Scan for the cell matching the given text and deliver its (x, y) coordinate at center. 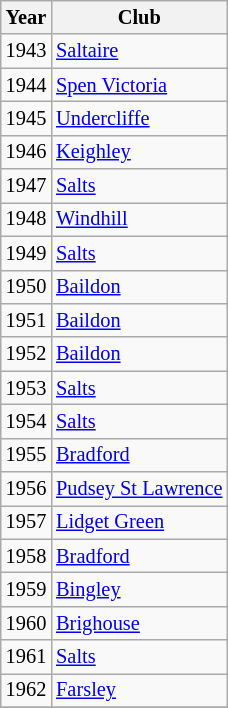
1953 (26, 388)
1947 (26, 186)
1949 (26, 253)
Year (26, 17)
Undercliffe (139, 118)
1945 (26, 118)
Saltaire (139, 51)
1958 (26, 556)
Keighley (139, 152)
1954 (26, 421)
1956 (26, 489)
1960 (26, 623)
1957 (26, 522)
1952 (26, 354)
1946 (26, 152)
1962 (26, 690)
Club (139, 17)
1943 (26, 51)
1961 (26, 657)
Windhill (139, 219)
1951 (26, 320)
Bingley (139, 589)
1959 (26, 589)
Brighouse (139, 623)
Lidget Green (139, 522)
1950 (26, 287)
Pudsey St Lawrence (139, 489)
Farsley (139, 690)
1948 (26, 219)
Spen Victoria (139, 85)
1955 (26, 455)
1944 (26, 85)
